Identify which cell holds the provided text, then report its [X, Y] central coordinate. 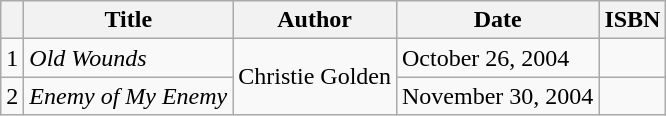
Old Wounds [128, 58]
Christie Golden [315, 77]
Author [315, 20]
2 [12, 96]
Date [497, 20]
October 26, 2004 [497, 58]
Title [128, 20]
1 [12, 58]
Enemy of My Enemy [128, 96]
November 30, 2004 [497, 96]
ISBN [632, 20]
